Provide the (x, y) coordinate of the cell's center where the given text is located.  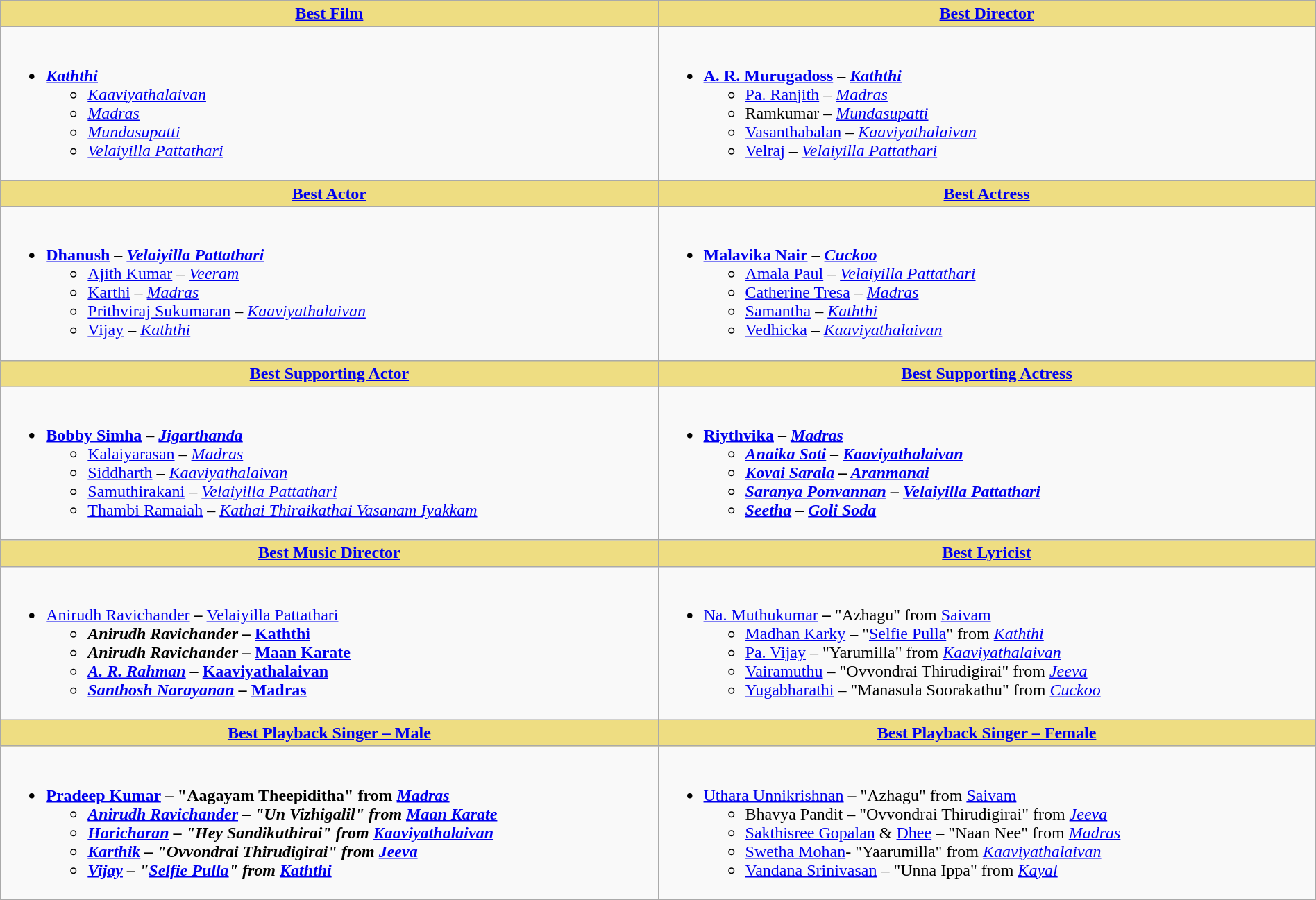
Best Director (987, 14)
Best Playback Singer – Male (329, 733)
A. R. Murugadoss – KaththiPa. Ranjith – MadrasRamkumar – MundasupattiVasanthabalan – KaaviyathalaivanVelraj – Velaiyilla Pattathari (987, 104)
Malavika Nair – CuckooAmala Paul – Velaiyilla PattathariCatherine Tresa – MadrasSamantha – KaththiVedhicka – Kaaviyathalaivan (987, 283)
Dhanush – Velaiyilla PattathariAjith Kumar – VeeramKarthi – MadrasPrithviraj Sukumaran – KaaviyathalaivanVijay – Kaththi (329, 283)
Best Supporting Actor (329, 373)
Best Film (329, 14)
KaththiKaaviyathalaivanMadrasMundasupattiVelaiyilla Pattathari (329, 104)
Best Supporting Actress (987, 373)
Best Music Director (329, 553)
Best Actress (987, 194)
Best Lyricist (987, 553)
Best Playback Singer – Female (987, 733)
Best Actor (329, 194)
Riythvika – MadrasAnaika Soti – KaaviyathalaivanKovai Sarala – AranmanaiSaranya Ponvannan – Velaiyilla PattathariSeetha – Goli Soda (987, 464)
